Determine the [x, y] coordinate at the center of the cell enclosing the given text.  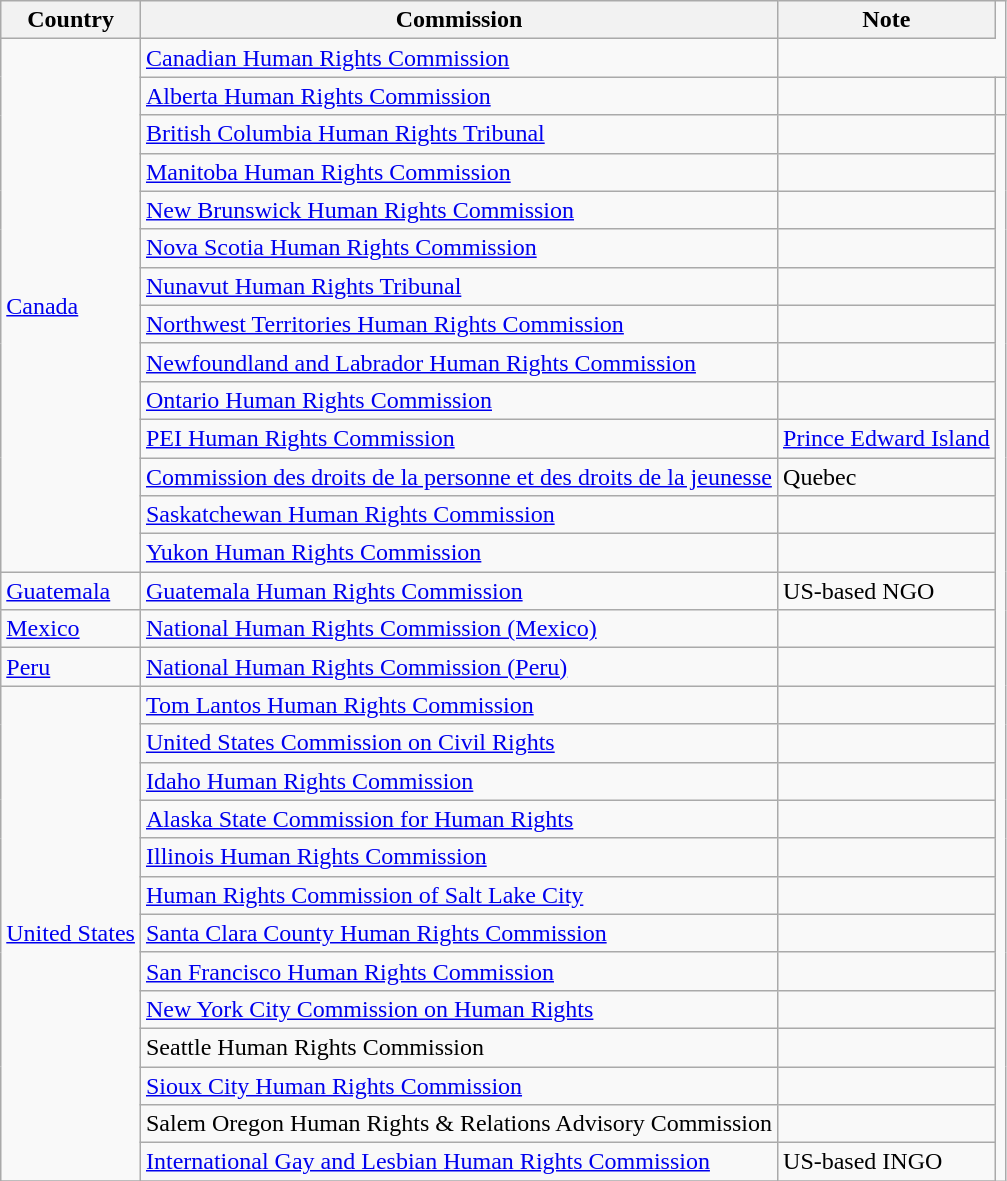
Peru [71, 667]
Yukon Human Rights Commission [458, 553]
Nova Scotia Human Rights Commission [458, 248]
Seattle Human Rights Commission [458, 1047]
Mexico [71, 629]
New York City Commission on Human Rights [458, 1009]
Guatemala Human Rights Commission [458, 591]
Human Rights Commission of Salt Lake City [458, 895]
Alaska State Commission for Human Rights [458, 819]
Newfoundland and Labrador Human Rights Commission [458, 362]
Illinois Human Rights Commission [458, 857]
New Brunswick Human Rights Commission [458, 210]
Country [71, 20]
PEI Human Rights Commission [458, 438]
United States [71, 934]
Canada [71, 306]
Nunavut Human Rights Tribunal [458, 286]
United States Commission on Civil Rights [458, 743]
National Human Rights Commission (Peru) [458, 667]
US-based INGO [887, 1162]
Northwest Territories Human Rights Commission [458, 324]
National Human Rights Commission (Mexico) [458, 629]
Ontario Human Rights Commission [458, 400]
Santa Clara County Human Rights Commission [458, 933]
Note [887, 20]
Manitoba Human Rights Commission [458, 172]
International Gay and Lesbian Human Rights Commission [458, 1162]
San Francisco Human Rights Commission [458, 971]
Prince Edward Island [887, 438]
Idaho Human Rights Commission [458, 781]
British Columbia Human Rights Tribunal [458, 134]
Sioux City Human Rights Commission [458, 1085]
Saskatchewan Human Rights Commission [458, 515]
US-based NGO [887, 591]
Guatemala [71, 591]
Tom Lantos Human Rights Commission [458, 705]
Commission des droits de la personne et des droits de la jeunesse [458, 477]
Canadian Human Rights Commission [458, 58]
Salem Oregon Human Rights & Relations Advisory Commission [458, 1124]
Quebec [887, 477]
Alberta Human Rights Commission [458, 96]
Commission [458, 20]
